From the cell containing the given text, extract its center point as [X, Y] coordinate. 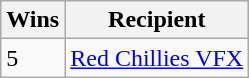
Recipient [157, 20]
5 [33, 58]
Red Chillies VFX [157, 58]
Wins [33, 20]
